Output the (x, y) coordinate of the center of the cell containing the given text.  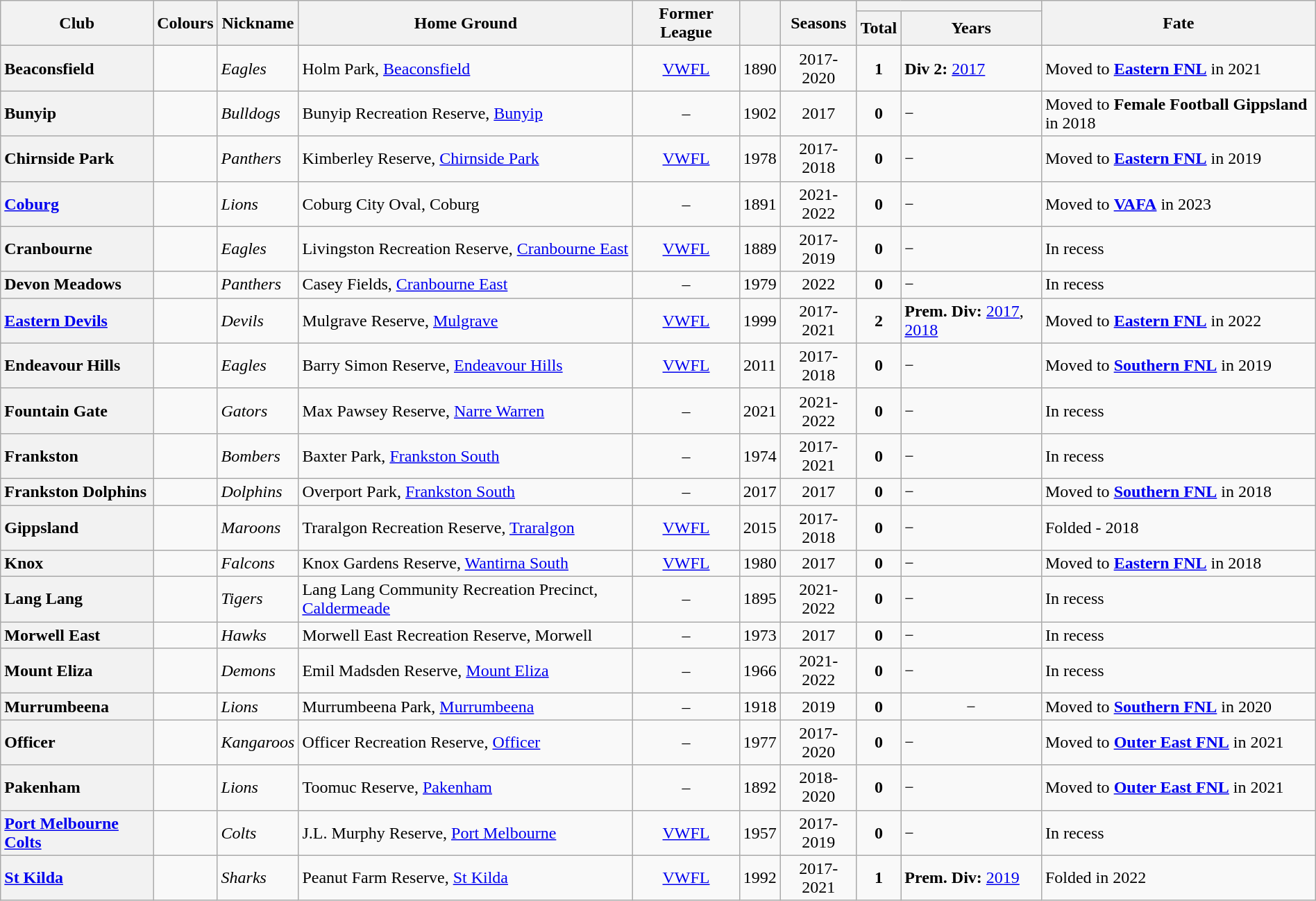
Prem. Div: 2017, 2018 (972, 321)
Bunyip Recreation Reserve, Bunyip (466, 114)
1974 (759, 455)
Toomuc Reserve, Pakenham (466, 787)
Nickname (258, 24)
J.L. Murphy Reserve, Port Melbourne (466, 833)
Knox Gardens Reserve, Wantirna South (466, 564)
Holm Park, Beaconsfield (466, 68)
1889 (759, 249)
Demons (258, 671)
Bulldogs (258, 114)
1902 (759, 114)
2011 (759, 365)
Moved to Female Football Gippsland in 2018 (1179, 114)
Coburg City Oval, Coburg (466, 204)
Sharks (258, 877)
Morwell East (77, 635)
Frankston (77, 455)
Chirnside Park (77, 158)
Officer Recreation Reserve, Officer (466, 743)
1978 (759, 158)
Max Pawsey Reserve, Narre Warren (466, 411)
Maroons (258, 528)
Moved to Eastern FNL in 2019 (1179, 158)
Murrumbeena (77, 707)
Moved to Southern FNL in 2018 (1179, 491)
Morwell East Recreation Reserve, Morwell (466, 635)
Kangaroos (258, 743)
Moved to Southern FNL in 2019 (1179, 365)
Baxter Park, Frankston South (466, 455)
Moved to Southern FNL in 2020 (1179, 707)
Traralgon Recreation Reserve, Traralgon (466, 528)
Falcons (258, 564)
Home Ground (466, 24)
1890 (759, 68)
Lang Lang (77, 600)
2018-2020 (818, 787)
1992 (759, 877)
Cranbourne (77, 249)
Club (77, 24)
1957 (759, 833)
Devon Meadows (77, 285)
Bunyip (77, 114)
Prem. Div: 2019 (972, 877)
Former League (686, 24)
Folded in 2022 (1179, 877)
1892 (759, 787)
1891 (759, 204)
2019 (818, 707)
Casey Fields, Cranbourne East (466, 285)
Knox (77, 564)
Seasons (818, 24)
2015 (759, 528)
Kimberley Reserve, Chirnside Park (466, 158)
Emil Madsden Reserve, Mount Eliza (466, 671)
Dolphins (258, 491)
1973 (759, 635)
Tigers (258, 600)
1918 (759, 707)
1980 (759, 564)
Bombers (258, 455)
Eastern Devils (77, 321)
Frankston Dolphins (77, 491)
Moved to Eastern FNL in 2018 (1179, 564)
1966 (759, 671)
Moved to VAFA in 2023 (1179, 204)
Colts (258, 833)
Port Melbourne Colts (77, 833)
Div 2: 2017 (972, 68)
1895 (759, 600)
Total (879, 28)
2021 (759, 411)
Murrumbeena Park, Murrumbeena (466, 707)
Overport Park, Frankston South (466, 491)
Lang Lang Community Recreation Precinct, Caldermeade (466, 600)
Gators (258, 411)
2 (879, 321)
Beaconsfield (77, 68)
Devils (258, 321)
Officer (77, 743)
Gippsland (77, 528)
Years (972, 28)
Colours (185, 24)
St Kilda (77, 877)
Peanut Farm Reserve, St Kilda (466, 877)
Mount Eliza (77, 671)
Moved to Eastern FNL in 2022 (1179, 321)
Folded - 2018 (1179, 528)
Mulgrave Reserve, Mulgrave (466, 321)
Moved to Eastern FNL in 2021 (1179, 68)
1979 (759, 285)
Fate (1179, 24)
Endeavour Hills (77, 365)
Hawks (258, 635)
2022 (818, 285)
1977 (759, 743)
Pakenham (77, 787)
Fountain Gate (77, 411)
1999 (759, 321)
Barry Simon Reserve, Endeavour Hills (466, 365)
Livingston Recreation Reserve, Cranbourne East (466, 249)
Coburg (77, 204)
